Determine the (X, Y) coordinate at the center of the cell enclosing the given text.  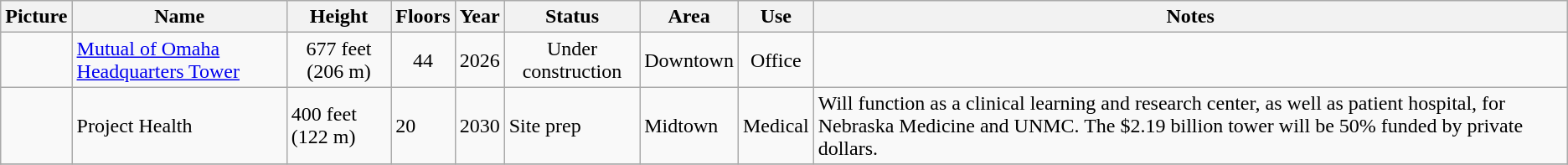
Site prep (572, 126)
400 feet (122 m) (338, 126)
Use (776, 17)
677 feet (206 m) (338, 60)
Floors (423, 17)
2026 (479, 60)
Mutual of Omaha Headquarters Tower (179, 60)
Project Health (179, 126)
44 (423, 60)
Height (338, 17)
Name (179, 17)
Midtown (689, 126)
Downtown (689, 60)
Office (776, 60)
20 (423, 126)
Under construction (572, 60)
2030 (479, 126)
Year (479, 17)
Picture (37, 17)
Notes (1190, 17)
Status (572, 17)
Medical (776, 126)
Area (689, 17)
